Search for the cell housing the specified text and yield its [X, Y] center coordinate. 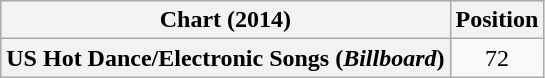
72 [497, 58]
Position [497, 20]
US Hot Dance/Electronic Songs (Billboard) [226, 58]
Chart (2014) [226, 20]
